Pinpoint the cell where the given text exists, returning its [x, y] midpoint coordinate. 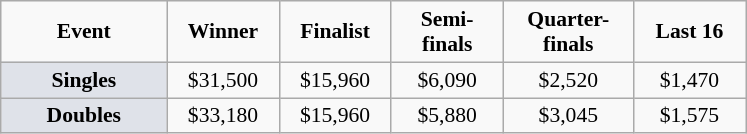
$31,500 [223, 80]
Winner [223, 32]
$5,880 [447, 116]
Singles [84, 80]
Last 16 [689, 32]
$6,090 [447, 80]
Event [84, 32]
Quarter-finals [568, 32]
$1,470 [689, 80]
$33,180 [223, 116]
Doubles [84, 116]
$2,520 [568, 80]
$1,575 [689, 116]
$3,045 [568, 116]
Semi-finals [447, 32]
Finalist [335, 32]
